Capture the cell that displays the provided text and extract its [x, y] central coordinate. 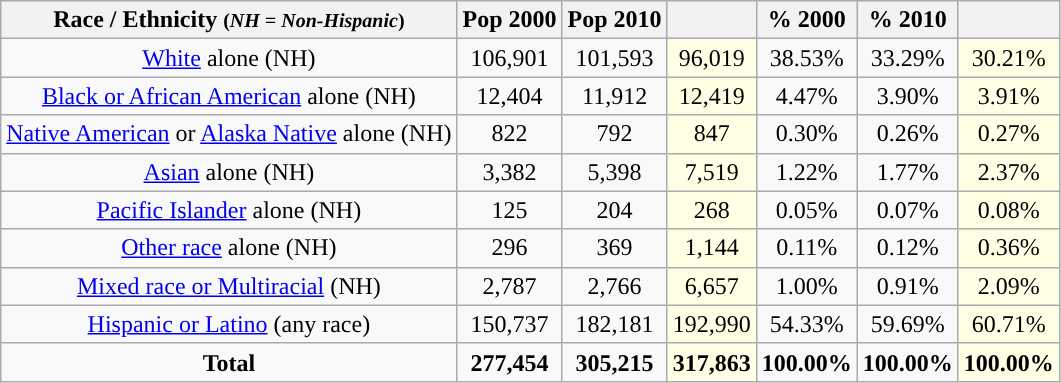
369 [614, 248]
30.21% [1008, 58]
59.69% [908, 324]
192,990 [712, 324]
5,398 [614, 172]
2.09% [1008, 286]
305,215 [614, 362]
1.00% [806, 286]
Mixed race or Multiracial (NH) [229, 286]
Asian alone (NH) [229, 172]
1.22% [806, 172]
Total [229, 362]
182,181 [614, 324]
0.08% [1008, 210]
0.27% [1008, 134]
Pop 2000 [510, 20]
106,901 [510, 58]
792 [614, 134]
296 [510, 248]
0.11% [806, 248]
38.53% [806, 58]
4.47% [806, 96]
0.36% [1008, 248]
Pacific Islander alone (NH) [229, 210]
0.07% [908, 210]
6,657 [712, 286]
822 [510, 134]
277,454 [510, 362]
0.05% [806, 210]
2,766 [614, 286]
0.26% [908, 134]
101,593 [614, 58]
% 2010 [908, 20]
1,144 [712, 248]
0.12% [908, 248]
3,382 [510, 172]
1.77% [908, 172]
0.91% [908, 286]
Pop 2010 [614, 20]
847 [712, 134]
12,419 [712, 96]
2.37% [1008, 172]
White alone (NH) [229, 58]
204 [614, 210]
% 2000 [806, 20]
Other race alone (NH) [229, 248]
Native American or Alaska Native alone (NH) [229, 134]
96,019 [712, 58]
3.91% [1008, 96]
125 [510, 210]
2,787 [510, 286]
60.71% [1008, 324]
11,912 [614, 96]
Race / Ethnicity (NH = Non-Hispanic) [229, 20]
33.29% [908, 58]
7,519 [712, 172]
Hispanic or Latino (any race) [229, 324]
54.33% [806, 324]
3.90% [908, 96]
317,863 [712, 362]
268 [712, 210]
150,737 [510, 324]
0.30% [806, 134]
12,404 [510, 96]
Black or African American alone (NH) [229, 96]
